Output the (x, y) coordinate of the center of the cell containing the given text.  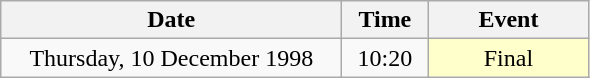
Final (508, 58)
Thursday, 10 December 1998 (172, 58)
Time (385, 20)
Event (508, 20)
10:20 (385, 58)
Date (172, 20)
